Determine the [X, Y] coordinate at the center of the cell enclosing the given text.  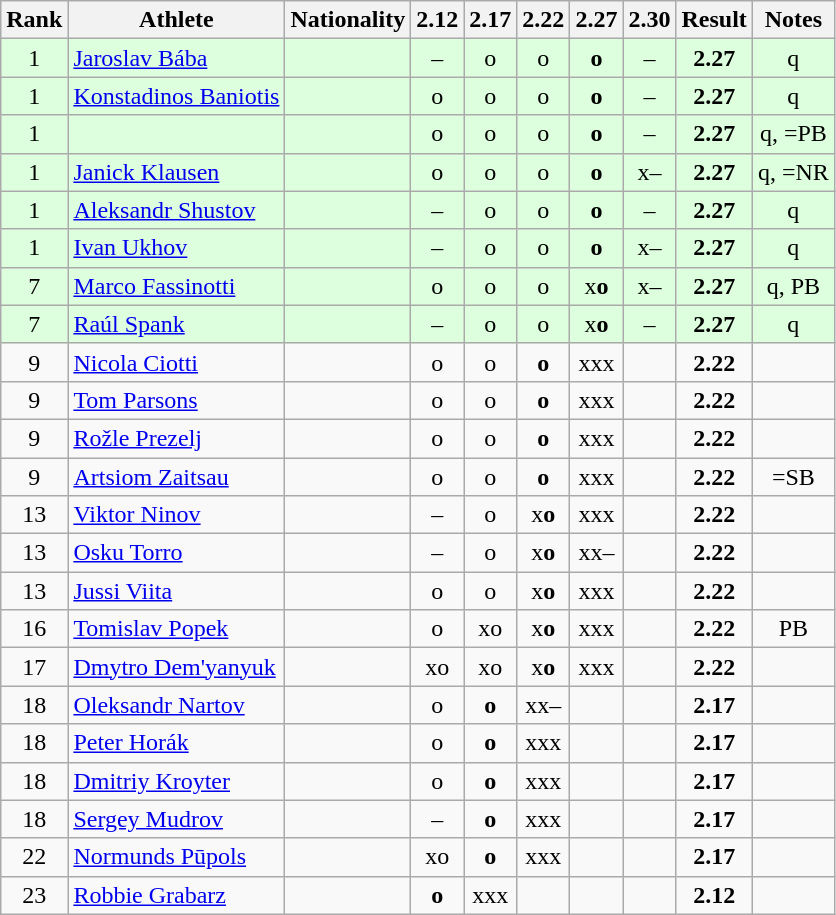
22 [34, 857]
=SB [793, 477]
Dmytro Dem'yanyuk [176, 667]
Raúl Spank [176, 324]
Athlete [176, 20]
Janick Klausen [176, 172]
Peter Horák [176, 743]
Jaroslav Bába [176, 58]
Rank [34, 20]
23 [34, 895]
q, =NR [793, 172]
Ivan Ukhov [176, 248]
Artsiom Zaitsau [176, 477]
Marco Fassinotti [176, 286]
Rožle Prezelj [176, 438]
Aleksandr Shustov [176, 210]
17 [34, 667]
Nicola Ciotti [176, 362]
PB [793, 629]
Jussi Viita [176, 591]
Osku Torro [176, 553]
Robbie Grabarz [176, 895]
Tom Parsons [176, 400]
Normunds Pūpols [176, 857]
Result [714, 20]
2.30 [650, 20]
Dmitriy Kroyter [176, 781]
q, =PB [793, 134]
16 [34, 629]
Konstadinos Baniotis [176, 96]
Tomislav Popek [176, 629]
Nationality [348, 20]
Viktor Ninov [176, 515]
Sergey Mudrov [176, 819]
Oleksandr Nartov [176, 705]
Notes [793, 20]
q, PB [793, 286]
